Return (X, Y) of the center of cell containing provided text 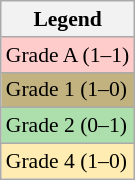
Grade 4 (1–0) (68, 162)
Grade 1 (1–0) (68, 90)
Legend (68, 19)
Grade 2 (0–1) (68, 126)
Grade A (1–1) (68, 55)
